Search for the cell housing the specified text and yield its (x, y) center coordinate. 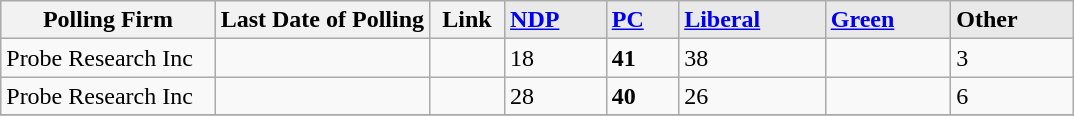
Link (468, 20)
Green (888, 20)
38 (752, 58)
18 (556, 58)
PC (642, 20)
Polling Firm (108, 20)
40 (642, 96)
3 (1012, 58)
28 (556, 96)
NDP (556, 20)
Other (1012, 20)
Last Date of Polling (322, 20)
41 (642, 58)
26 (752, 96)
Liberal (752, 20)
6 (1012, 96)
